Return the (X, Y) coordinate for the center point of the cell that contains the specified text.  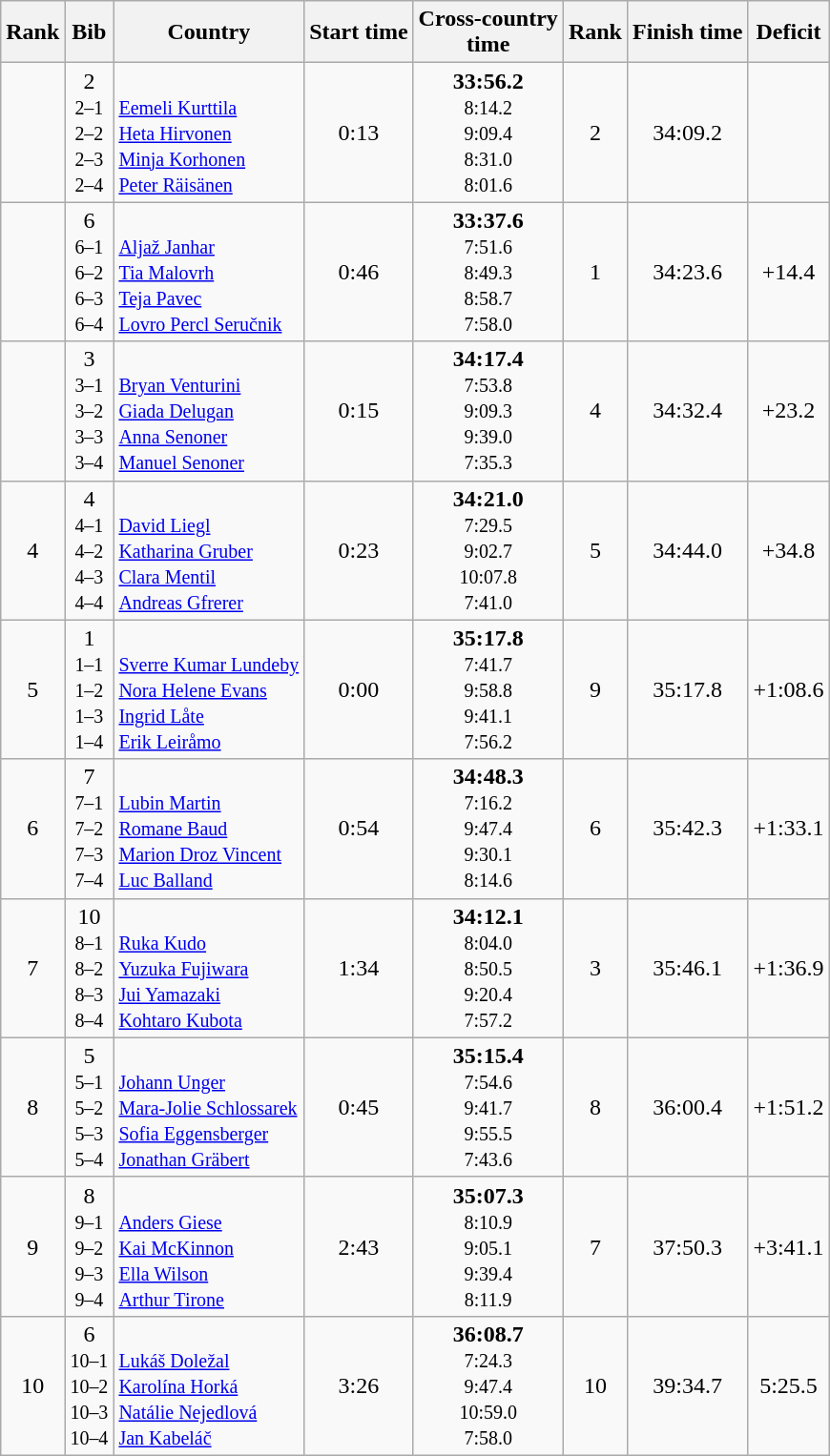
35:07.38:10.99:05.19:39.48:11.9 (488, 1246)
35:15.47:54.69:41.79:55.57:43.6 (488, 1107)
34:23.6 (687, 272)
35:42.3 (687, 829)
Cross-countrytime (488, 32)
3 (595, 968)
39:34.7 (687, 1385)
37:50.3 (687, 1246)
Bib (90, 32)
35:46.1 (687, 968)
34:32.4 (687, 411)
+23.2 (788, 411)
1 (595, 272)
2:43 (359, 1246)
22–12–22–32–4 (90, 133)
Johann UngerMara-Jolie SchlossarekSofia EggensbergerJonathan Gräbert (209, 1107)
2 (595, 133)
+14.4 (788, 272)
+1:51.2 (788, 1107)
33:56.28:14.29:09.48:31.08:01.6 (488, 133)
34:17.47:53.89:09.39:39.07:35.3 (488, 411)
Sverre Kumar LundebyNora Helene EvansIngrid LåteErik Leiråmo (209, 689)
34:44.0 (687, 550)
Anders GieseKai McKinnonElla WilsonArthur Tirone (209, 1246)
34:48.37:16.29:47.49:30.18:14.6 (488, 829)
Aljaž JanharTia MalovrhTeja PavecLovro Percl Seručnik (209, 272)
1:34 (359, 968)
34:12.18:04.08:50.59:20.47:57.2 (488, 968)
33:37.67:51.68:49.38:58.77:58.0 (488, 272)
35:17.8 (687, 689)
0:45 (359, 1107)
0:23 (359, 550)
55–15–25–35–4 (90, 1107)
33–13–23–33–4 (90, 411)
77–17–27–37–4 (90, 829)
35:17.87:41.79:58.89:41.17:56.2 (488, 689)
89–19–29–39–4 (90, 1246)
66–16–26–36–4 (90, 272)
0:46 (359, 272)
Start time (359, 32)
+1:36.9 (788, 968)
0:13 (359, 133)
36:00.4 (687, 1107)
+34.8 (788, 550)
Finish time (687, 32)
Bryan VenturiniGiada DeluganAnna SenonerManuel Senoner (209, 411)
Lubin MartinRomane BaudMarion Droz VincentLuc Balland (209, 829)
David LieglKatharina GruberClara MentilAndreas Gfrerer (209, 550)
+1:08.6 (788, 689)
+1:33.1 (788, 829)
3:26 (359, 1385)
Ruka KudoYuzuka FujiwaraJui YamazakiKohtaro Kubota (209, 968)
36:08.77:24.39:47.410:59.07:58.0 (488, 1385)
34:09.2 (687, 133)
0:00 (359, 689)
Eemeli KurttilaHeta HirvonenMinja KorhonenPeter Räisänen (209, 133)
+3:41.1 (788, 1246)
11–11–21–31–4 (90, 689)
5:25.5 (788, 1385)
108–18–28–38–4 (90, 968)
0:15 (359, 411)
44–14–24–34–4 (90, 550)
Lukáš DoležalKarolína HorkáNatálie NejedlováJan Kabeláč (209, 1385)
0:54 (359, 829)
34:21.07:29.59:02.710:07.87:41.0 (488, 550)
Country (209, 32)
610–110–210–310–4 (90, 1385)
Deficit (788, 32)
